Pinpoint the cell where the given text exists, returning its (x, y) midpoint coordinate. 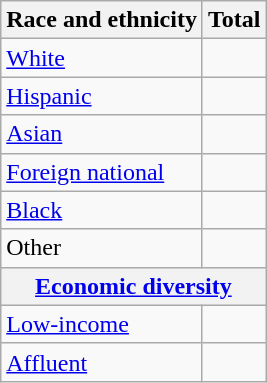
Economic diversity (134, 286)
White (102, 58)
Other (102, 248)
Low-income (102, 324)
Total (234, 20)
Black (102, 210)
Race and ethnicity (102, 20)
Hispanic (102, 96)
Foreign national (102, 172)
Asian (102, 134)
Affluent (102, 362)
